Identify which cell holds the provided text, then report its (x, y) central coordinate. 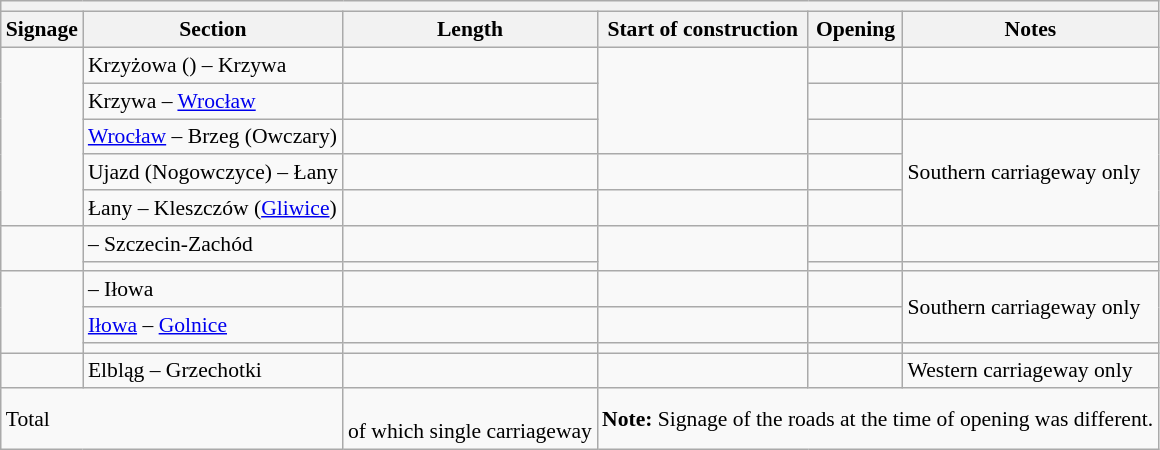
Wrocław – Brzeg (Owczary) (213, 137)
Start of construction (702, 30)
Signage (42, 30)
– Iłowa (213, 290)
Section (213, 30)
of which single carriageway (470, 420)
Length (470, 30)
Ujazd (Nogowczyce) – Łany (213, 173)
Opening (855, 30)
Krzywa – Wrocław (213, 101)
Elbląg – Grzechotki (213, 371)
Western carriageway only (1031, 371)
Krzyżowa () – Krzywa (213, 66)
– Szczecin-Zachód (213, 244)
Iłowa – Golnice (213, 325)
Łany – Kleszczów (Gliwice) (213, 208)
Note: Signage of the roads at the time of opening was different. (878, 420)
Total (172, 420)
Notes (1031, 30)
